Locate the cell with the specified text and output its (x, y) center coordinate. 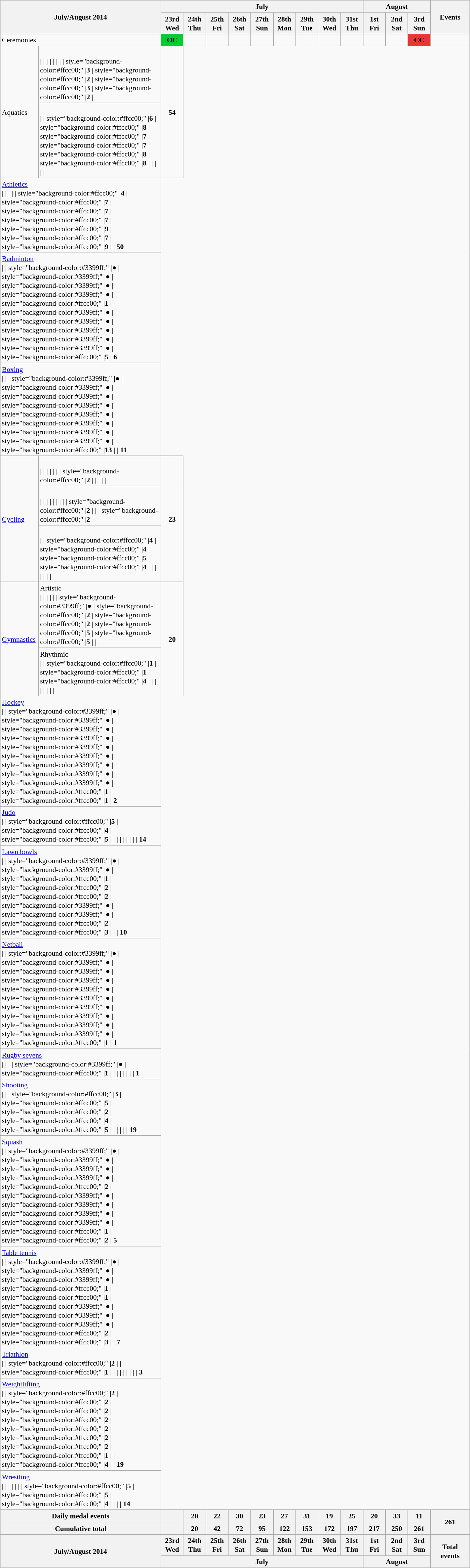
Gymnastics (19, 639)
| | | | | | | style="background-color:#ffcc00;" |2 | | | | | (100, 471)
33 (397, 1516)
197 (352, 1528)
172 (330, 1528)
Aquatics (19, 112)
42 (217, 1528)
Ceremonies (81, 40)
OC (172, 40)
Rugby sevens| | | | style="background-color:#3399ff;" |● | style="background-color:#ffcc00;" |1 | | | | | | | | 1 (81, 1064)
| | | | | | | | | style="background-color:#ffcc00;" |2 | | | style="background-color:#ffcc00;" |2 (100, 505)
Total events (450, 1551)
22 (217, 1516)
153 (307, 1528)
Triathlon| | style="background-color:#ffcc00;" |2 | | style="background-color:#ffcc00;" |1 | | | | | | | | | 3 (81, 1363)
95 (262, 1528)
72 (240, 1528)
Daily medal events (81, 1516)
Rhythmic| | style="background-color:#ffcc00;" |1 | style="background-color:#ffcc00;" |1 | style="background-color:#ffcc00;" |4 | | | | | | | | (100, 672)
31 (307, 1516)
25 (352, 1516)
19 (330, 1516)
Cycling (19, 519)
Cumulative total (81, 1528)
Wrestling| | | | | | | style="background-color:#ffcc00;" |5 | style="background-color:#ffcc00;" |5 | style="background-color:#ffcc00;" |4 | | | | 14 (81, 1490)
27 (285, 1516)
217 (374, 1528)
Judo| | style="background-color:#ffcc00;" |5 | style="background-color:#ffcc00;" |4 | style="background-color:#ffcc00;" |5 | | | | | | | | | 14 (81, 826)
122 (285, 1528)
CC (419, 40)
11 (419, 1516)
30 (240, 1516)
250 (397, 1528)
Events (450, 17)
54 (172, 112)
